Locate the cell with the specified text and output its (X, Y) center coordinate. 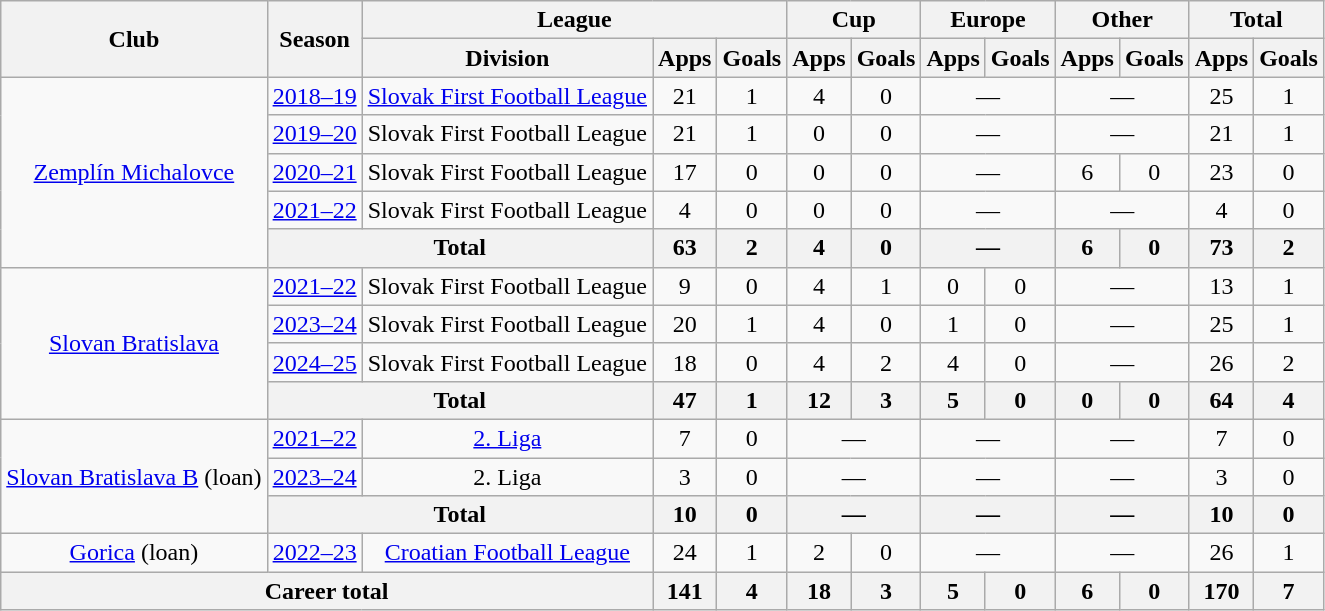
Gorica (loan) (134, 553)
Croatian Football League (507, 553)
Slovan Bratislava B (loan) (134, 476)
63 (685, 248)
Cup (854, 20)
141 (685, 591)
170 (1221, 591)
Other (1122, 20)
23 (1221, 172)
2020–21 (314, 172)
Club (134, 39)
2019–20 (314, 134)
73 (1221, 248)
47 (685, 400)
Division (507, 58)
2022–23 (314, 553)
Slovan Bratislava (134, 343)
9 (685, 286)
17 (685, 172)
2018–19 (314, 96)
Season (314, 39)
20 (685, 324)
13 (1221, 286)
64 (1221, 400)
Zemplín Michalovce (134, 172)
24 (685, 553)
12 (819, 400)
Europe (988, 20)
2024–25 (314, 362)
League (574, 20)
Career total (327, 591)
